Capture the cell that displays the provided text and extract its (X, Y) central coordinate. 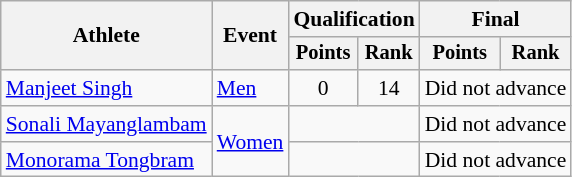
Women (250, 142)
Men (250, 88)
14 (389, 88)
Athlete (106, 36)
Qualification (354, 19)
Final (496, 19)
0 (322, 88)
Sonali Mayanglambam (106, 124)
Event (250, 36)
Manjeet Singh (106, 88)
